Identify which cell holds the provided text, then report its [x, y] central coordinate. 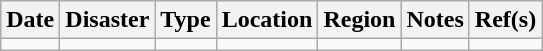
Disaster [108, 20]
Type [186, 20]
Ref(s) [505, 20]
Date [30, 20]
Location [267, 20]
Notes [435, 20]
Region [360, 20]
